Determine the (X, Y) coordinate at the center of the cell enclosing the given text.  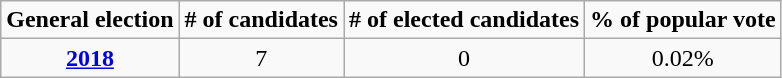
# of candidates (261, 20)
0 (464, 58)
% of popular vote (684, 20)
2018 (90, 58)
General election (90, 20)
7 (261, 58)
# of elected candidates (464, 20)
0.02% (684, 58)
